Extract the (X, Y) coordinate from the center of the cell holding the provided text.  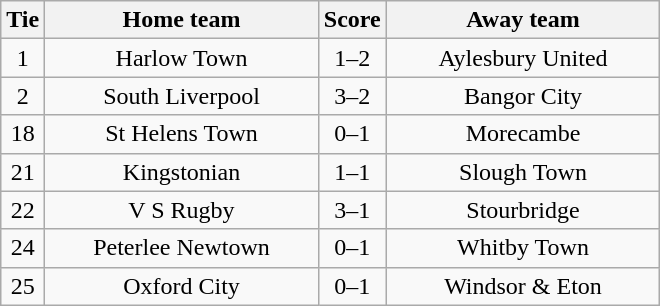
Oxford City (182, 286)
Home team (182, 20)
24 (23, 248)
Peterlee Newtown (182, 248)
21 (23, 172)
St Helens Town (182, 134)
25 (23, 286)
Away team (523, 20)
22 (23, 210)
Stourbridge (523, 210)
2 (23, 96)
3–1 (352, 210)
Whitby Town (523, 248)
1–1 (352, 172)
Score (352, 20)
South Liverpool (182, 96)
V S Rugby (182, 210)
1 (23, 58)
1–2 (352, 58)
Bangor City (523, 96)
Tie (23, 20)
Aylesbury United (523, 58)
3–2 (352, 96)
Kingstonian (182, 172)
18 (23, 134)
Slough Town (523, 172)
Harlow Town (182, 58)
Morecambe (523, 134)
Windsor & Eton (523, 286)
